Provide the (x, y) coordinate of the cell's center where the given text is located.  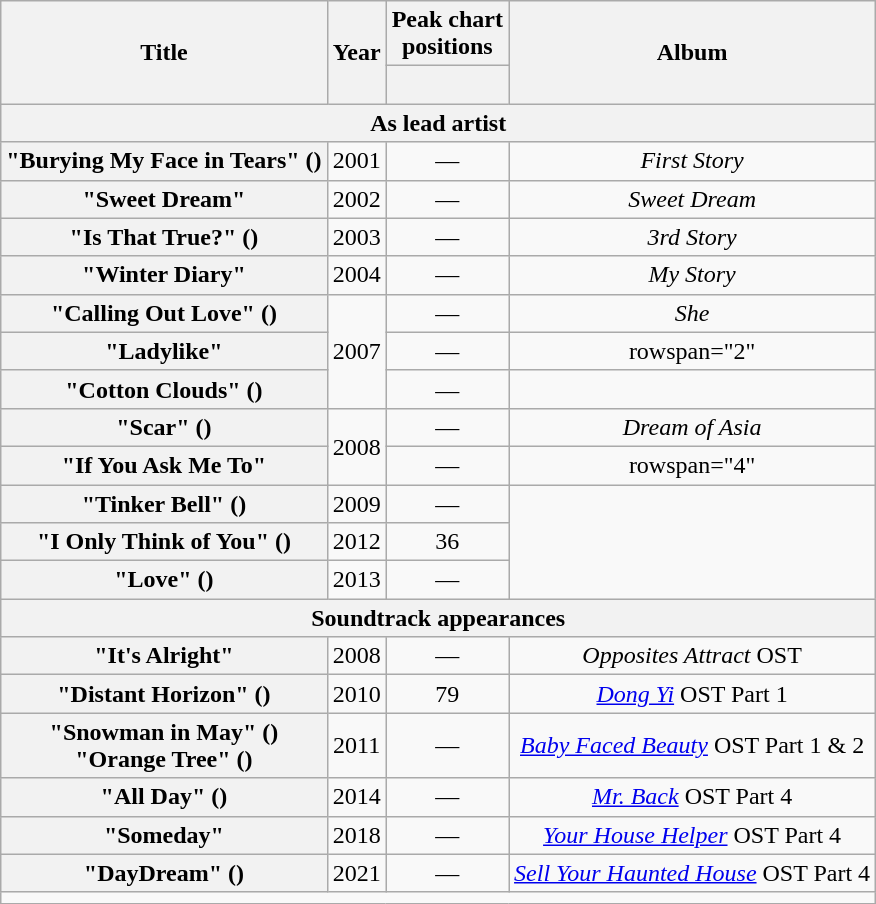
Peak chart positions (447, 34)
"Sweet Dream" (164, 199)
Year (356, 52)
2004 (356, 275)
She (692, 313)
"Scar" () (164, 427)
2010 (356, 694)
rowspan="4" (692, 465)
2009 (356, 503)
Soundtrack appearances (438, 618)
"Calling Out Love" () (164, 313)
2021 (356, 873)
Sell Your Haunted House OST Part 4 (692, 873)
Dream of Asia (692, 427)
Title (164, 52)
Album (692, 52)
"Burying My Face in Tears" () (164, 161)
Sweet Dream (692, 199)
"Tinker Bell" () (164, 503)
"All Day" () (164, 797)
Your House Helper OST Part 4 (692, 835)
2014 (356, 797)
"If You Ask Me To" (164, 465)
My Story (692, 275)
79 (447, 694)
"Winter Diary" (164, 275)
2007 (356, 351)
"Love" () (164, 580)
"Distant Horizon" () (164, 694)
"Cotton Clouds" () (164, 389)
3rd Story (692, 237)
"It's Alright" (164, 656)
As lead artist (438, 123)
Baby Faced Beauty OST Part 1 & 2 (692, 746)
"Someday" (164, 835)
36 (447, 542)
Mr. Back OST Part 4 (692, 797)
"Snowman in May" () "Orange Tree" () (164, 746)
2002 (356, 199)
"I Only Think of You" () (164, 542)
2018 (356, 835)
2011 (356, 746)
rowspan="2" (692, 351)
2013 (356, 580)
Opposites Attract OST (692, 656)
"Is That True?" () (164, 237)
"DayDream" () (164, 873)
Dong Yi OST Part 1 (692, 694)
2012 (356, 542)
"Ladylike" (164, 351)
2003 (356, 237)
2001 (356, 161)
First Story (692, 161)
